Capture the cell that displays the provided text and extract its [X, Y] central coordinate. 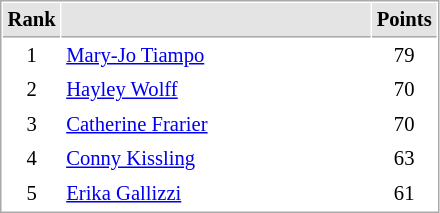
Points [404, 20]
3 [32, 124]
5 [32, 194]
Mary-Jo Tiampo [216, 56]
Erika Gallizzi [216, 194]
79 [404, 56]
Conny Kissling [216, 158]
Rank [32, 20]
1 [32, 56]
2 [32, 90]
4 [32, 158]
61 [404, 194]
Hayley Wolff [216, 90]
Catherine Frarier [216, 124]
63 [404, 158]
